Search for the cell housing the specified text and yield its (X, Y) center coordinate. 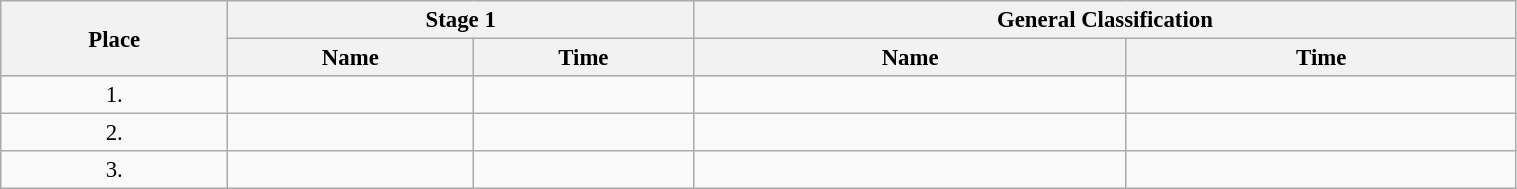
1. (114, 95)
Place (114, 38)
2. (114, 133)
Stage 1 (461, 20)
General Classification (1105, 20)
3. (114, 170)
